Capture the cell that displays the provided text and extract its (x, y) central coordinate. 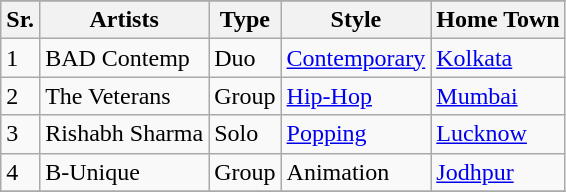
BAD Contemp (124, 58)
Jodhpur (498, 172)
Sr. (20, 20)
Hip-Hop (356, 96)
3 (20, 134)
Kolkata (498, 58)
Home Town (498, 20)
Mumbai (498, 96)
Contemporary (356, 58)
Type (245, 20)
Style (356, 20)
Rishabh Sharma (124, 134)
Artists (124, 20)
2 (20, 96)
The Veterans (124, 96)
1 (20, 58)
Solo (245, 134)
Popping (356, 134)
Lucknow (498, 134)
B-Unique (124, 172)
4 (20, 172)
Animation (356, 172)
Duo (245, 58)
